Scan for the cell matching the given text and deliver its [x, y] coordinate at center. 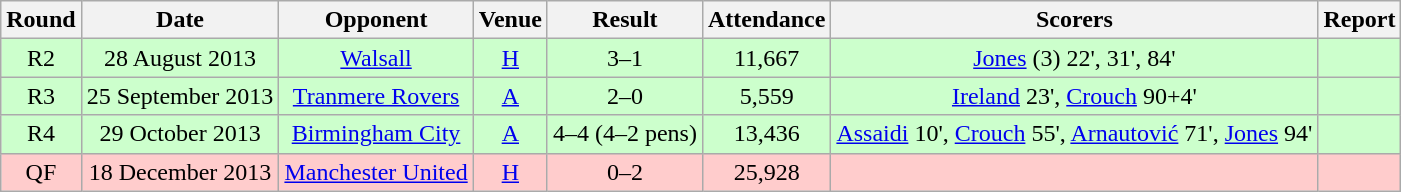
Manchester United [376, 172]
Ireland 23', Crouch 90+4' [1074, 96]
5,559 [766, 96]
28 August 2013 [180, 58]
Opponent [376, 20]
Date [180, 20]
R4 [41, 134]
25,928 [766, 172]
Birmingham City [376, 134]
2–0 [624, 96]
QF [41, 172]
R2 [41, 58]
0–2 [624, 172]
Round [41, 20]
Jones (3) 22', 31', 84' [1074, 58]
18 December 2013 [180, 172]
3–1 [624, 58]
R3 [41, 96]
Report [1360, 20]
Tranmere Rovers [376, 96]
Venue [510, 20]
4–4 (4–2 pens) [624, 134]
Attendance [766, 20]
29 October 2013 [180, 134]
11,667 [766, 58]
Scorers [1074, 20]
13,436 [766, 134]
Result [624, 20]
Assaidi 10', Crouch 55', Arnautović 71', Jones 94' [1074, 134]
25 September 2013 [180, 96]
Walsall [376, 58]
